Search for the cell housing the specified text and yield its (X, Y) center coordinate. 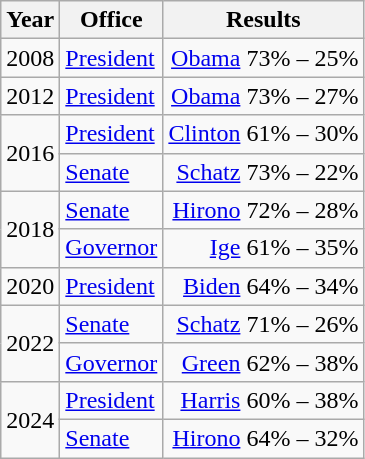
Results (264, 20)
Office (112, 20)
2020 (30, 286)
2016 (30, 153)
Green 62% – 38% (264, 362)
Obama 73% – 27% (264, 96)
2024 (30, 419)
2008 (30, 58)
Obama 73% – 25% (264, 58)
Schatz 73% – 22% (264, 172)
Biden 64% – 34% (264, 286)
Hirono 72% – 28% (264, 210)
2012 (30, 96)
Schatz 71% – 26% (264, 324)
Year (30, 20)
2022 (30, 343)
Ige 61% – 35% (264, 248)
Clinton 61% – 30% (264, 134)
Hirono 64% – 32% (264, 438)
2018 (30, 229)
Harris 60% – 38% (264, 400)
